Provide the (X, Y) coordinate of the cell's center where the given text is located.  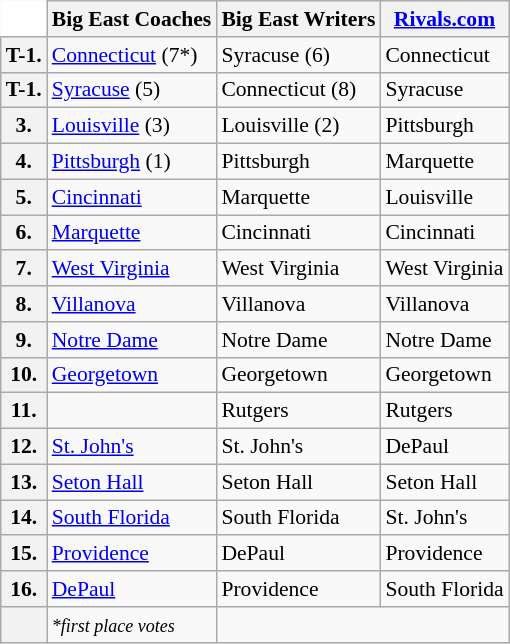
11. (24, 411)
Connecticut (7*) (132, 55)
Connecticut (8) (298, 90)
9. (24, 340)
4. (24, 162)
Louisville (3) (132, 126)
Pittsburgh (1) (132, 162)
5. (24, 197)
15. (24, 554)
Connecticut (444, 55)
14. (24, 518)
16. (24, 589)
Louisville (2) (298, 126)
13. (24, 482)
7. (24, 269)
Big East Writers (298, 19)
Big East Coaches (132, 19)
*first place votes (132, 625)
6. (24, 233)
Louisville (444, 197)
Syracuse (6) (298, 55)
Syracuse (444, 90)
Rivals.com (444, 19)
12. (24, 447)
3. (24, 126)
8. (24, 304)
10. (24, 375)
Syracuse (5) (132, 90)
